Determine the (x, y) coordinate at the center of the cell enclosing the given text.  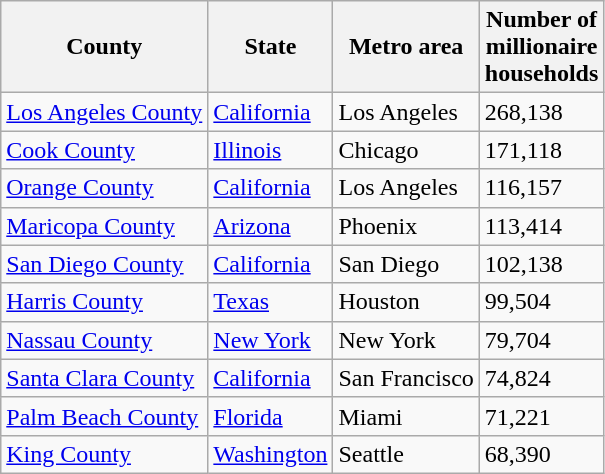
Illinois (270, 150)
102,138 (541, 264)
171,118 (541, 150)
Metro area (406, 47)
Harris County (104, 302)
99,504 (541, 302)
74,824 (541, 378)
68,390 (541, 454)
Florida (270, 416)
Los Angeles County (104, 112)
Nassau County (104, 340)
Seattle (406, 454)
79,704 (541, 340)
Texas (270, 302)
116,157 (541, 188)
Arizona (270, 226)
San Diego County (104, 264)
Maricopa County (104, 226)
Orange County (104, 188)
71,221 (541, 416)
Phoenix (406, 226)
Cook County (104, 150)
Chicago (406, 150)
Palm Beach County (104, 416)
King County (104, 454)
County (104, 47)
113,414 (541, 226)
Santa Clara County (104, 378)
268,138 (541, 112)
Houston (406, 302)
Miami (406, 416)
Number ofmillionairehouseholds (541, 47)
San Francisco (406, 378)
State (270, 47)
San Diego (406, 264)
Washington (270, 454)
